Locate the cell with the specified text and output its [X, Y] center coordinate. 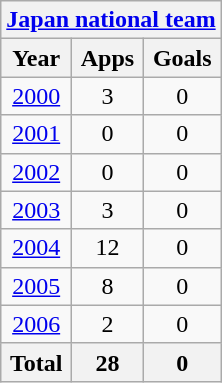
Goals [182, 58]
2004 [36, 248]
Japan national team [111, 20]
2002 [36, 172]
2 [108, 324]
28 [108, 362]
2003 [36, 210]
Apps [108, 58]
8 [108, 286]
2006 [36, 324]
2001 [36, 134]
Total [36, 362]
12 [108, 248]
2005 [36, 286]
2000 [36, 96]
Year [36, 58]
